Return the (x, y) coordinate for the center point of the cell that contains the specified text.  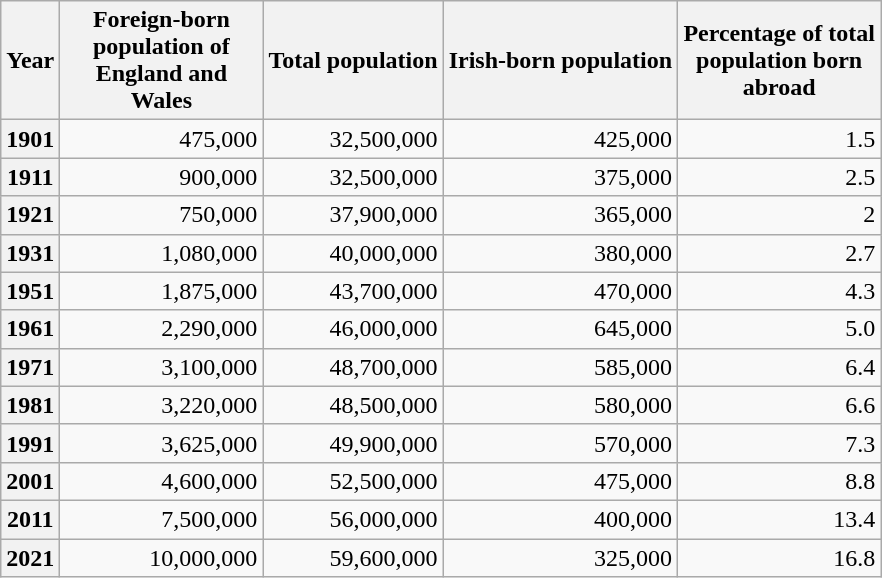
585,000 (560, 367)
Year (30, 60)
1971 (30, 367)
48,700,000 (353, 367)
325,000 (560, 557)
2.7 (780, 253)
425,000 (560, 139)
645,000 (560, 329)
3,220,000 (162, 405)
2021 (30, 557)
375,000 (560, 177)
4.3 (780, 291)
3,625,000 (162, 443)
Foreign-born population of England and Wales (162, 60)
49,900,000 (353, 443)
56,000,000 (353, 519)
43,700,000 (353, 291)
1961 (30, 329)
4,600,000 (162, 481)
1951 (30, 291)
6.4 (780, 367)
570,000 (560, 443)
3,100,000 (162, 367)
5.0 (780, 329)
48,500,000 (353, 405)
2,290,000 (162, 329)
750,000 (162, 215)
2001 (30, 481)
8.8 (780, 481)
7,500,000 (162, 519)
1931 (30, 253)
1.5 (780, 139)
1901 (30, 139)
Percentage of total population born abroad (780, 60)
1991 (30, 443)
580,000 (560, 405)
1981 (30, 405)
1921 (30, 215)
365,000 (560, 215)
16.8 (780, 557)
52,500,000 (353, 481)
46,000,000 (353, 329)
2 (780, 215)
380,000 (560, 253)
2.5 (780, 177)
1,875,000 (162, 291)
1911 (30, 177)
470,000 (560, 291)
6.6 (780, 405)
Total population (353, 60)
10,000,000 (162, 557)
59,600,000 (353, 557)
2011 (30, 519)
Irish-born population (560, 60)
1,080,000 (162, 253)
900,000 (162, 177)
13.4 (780, 519)
37,900,000 (353, 215)
400,000 (560, 519)
40,000,000 (353, 253)
7.3 (780, 443)
